Output the (X, Y) coordinate of the center of the cell containing the given text.  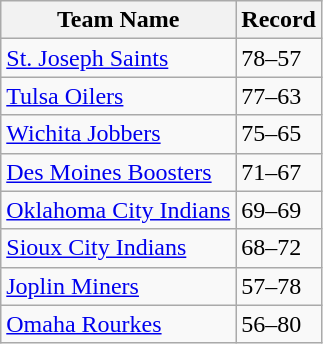
Tulsa Oilers (118, 96)
56–80 (279, 324)
78–57 (279, 58)
57–78 (279, 286)
Wichita Jobbers (118, 134)
Joplin Miners (118, 286)
77–63 (279, 96)
Record (279, 20)
69–69 (279, 210)
71–67 (279, 172)
Team Name (118, 20)
75–65 (279, 134)
Sioux City Indians (118, 248)
Des Moines Boosters (118, 172)
68–72 (279, 248)
St. Joseph Saints (118, 58)
Omaha Rourkes (118, 324)
Oklahoma City Indians (118, 210)
